Capture the cell that displays the provided text and extract its (x, y) central coordinate. 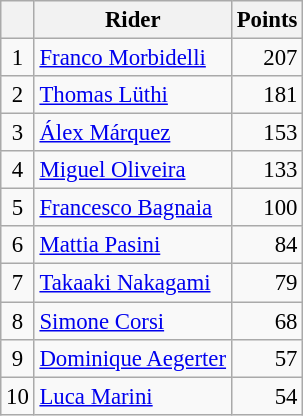
4 (18, 170)
Álex Márquez (132, 133)
133 (266, 170)
2 (18, 95)
Miguel Oliveira (132, 170)
6 (18, 245)
68 (266, 321)
10 (18, 396)
Francesco Bagnaia (132, 208)
100 (266, 208)
Dominique Aegerter (132, 358)
Luca Marini (132, 396)
7 (18, 283)
Franco Morbidelli (132, 58)
Takaaki Nakagami (132, 283)
Points (266, 20)
Mattia Pasini (132, 245)
79 (266, 283)
3 (18, 133)
153 (266, 133)
9 (18, 358)
207 (266, 58)
Simone Corsi (132, 321)
5 (18, 208)
181 (266, 95)
57 (266, 358)
Rider (132, 20)
84 (266, 245)
54 (266, 396)
8 (18, 321)
1 (18, 58)
Thomas Lüthi (132, 95)
